Return the [x, y] coordinate for the center point of the cell that contains the specified text.  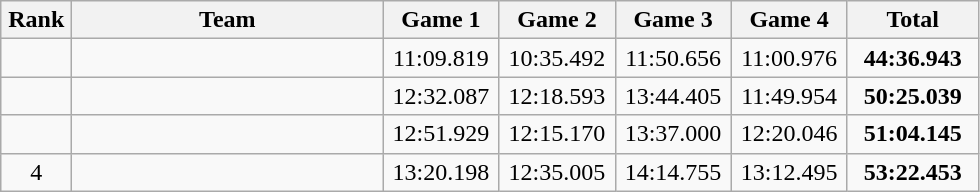
11:00.976 [789, 58]
53:22.453 [912, 172]
13:20.198 [441, 172]
Rank [36, 20]
11:50.656 [673, 58]
51:04.145 [912, 134]
13:37.000 [673, 134]
11:49.954 [789, 96]
14:14.755 [673, 172]
Game 4 [789, 20]
12:35.005 [557, 172]
Total [912, 20]
13:44.405 [673, 96]
Game 2 [557, 20]
44:36.943 [912, 58]
12:20.046 [789, 134]
10:35.492 [557, 58]
12:18.593 [557, 96]
12:15.170 [557, 134]
50:25.039 [912, 96]
Game 3 [673, 20]
11:09.819 [441, 58]
13:12.495 [789, 172]
Team [228, 20]
12:32.087 [441, 96]
Game 1 [441, 20]
12:51.929 [441, 134]
4 [36, 172]
